From the cell containing the given text, extract its center point as (x, y) coordinate. 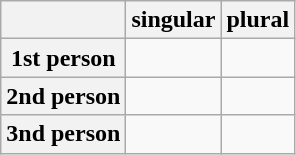
singular (174, 20)
3nd person (64, 134)
2nd person (64, 96)
plural (258, 20)
1st person (64, 58)
